Return [x, y] of the center of cell containing provided text 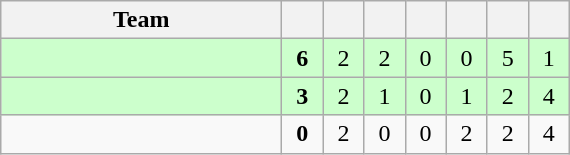
3 [302, 96]
6 [302, 58]
5 [508, 58]
Team [142, 20]
